Search for the cell housing the specified text and yield its (x, y) center coordinate. 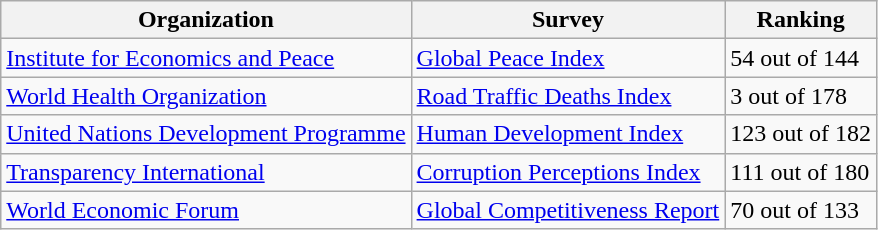
70 out of 133 (801, 210)
Transparency International (206, 172)
Ranking (801, 20)
World Health Organization (206, 96)
Institute for Economics and Peace (206, 58)
Survey (568, 20)
World Economic Forum (206, 210)
3 out of 178 (801, 96)
Organization (206, 20)
111 out of 180 (801, 172)
United Nations Development Programme (206, 134)
Human Development Index (568, 134)
Global Competitiveness Report (568, 210)
Global Peace Index (568, 58)
54 out of 144 (801, 58)
Corruption Perceptions Index (568, 172)
Road Traffic Deaths Index (568, 96)
123 out of 182 (801, 134)
